Identify which cell holds the provided text, then report its (X, Y) central coordinate. 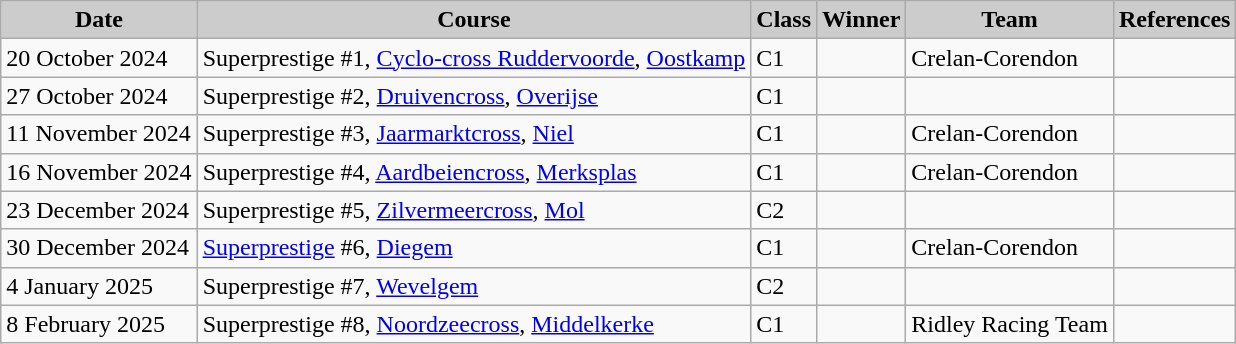
Team (1010, 20)
27 October 2024 (99, 96)
Superprestige #2, Druivencross, Overijse (474, 96)
20 October 2024 (99, 58)
8 February 2025 (99, 324)
16 November 2024 (99, 172)
Date (99, 20)
11 November 2024 (99, 134)
Ridley Racing Team (1010, 324)
Course (474, 20)
4 January 2025 (99, 286)
References (1174, 20)
Superprestige #4, Aardbeiencross, Merksplas (474, 172)
Superprestige #8, Noordzeecross, Middelkerke (474, 324)
23 December 2024 (99, 210)
Superprestige #5, Zilvermeercross, Mol (474, 210)
Winner (862, 20)
Superprestige #6, Diegem (474, 248)
Class (784, 20)
Superprestige #1, Cyclo-cross Ruddervoorde, Oostkamp (474, 58)
30 December 2024 (99, 248)
Superprestige #7, Wevelgem (474, 286)
Superprestige #3, Jaarmarktcross, Niel (474, 134)
